Provide the (x, y) coordinate of the cell's center where the given text is located.  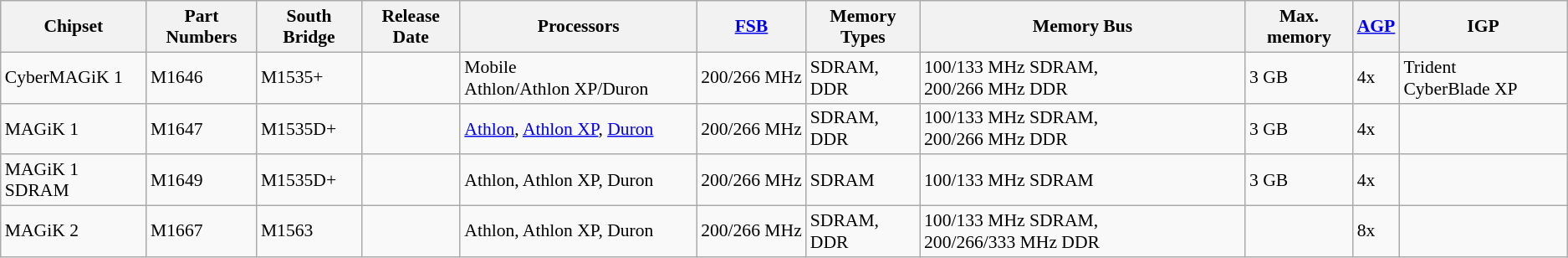
MAGiK 1 SDRAM (74, 181)
IGP (1483, 27)
SDRAM (863, 181)
Memory Types (863, 27)
South Bridge (309, 27)
Max. memory (1300, 27)
Processors (579, 27)
100/133 MHz SDRAM, 200/266/333 MHz DDR (1082, 231)
M1535+ (309, 77)
Release Date (411, 27)
M1647 (202, 129)
Chipset (74, 27)
Memory Bus (1082, 27)
M1649 (202, 181)
CyberMAGiK 1 (74, 77)
Mobile Athlon/Athlon XP/Duron (579, 77)
8x (1376, 231)
M1563 (309, 231)
FSB (751, 27)
M1646 (202, 77)
Trident CyberBlade XP (1483, 77)
MAGiK 2 (74, 231)
M1667 (202, 231)
Part Numbers (202, 27)
AGP (1376, 27)
MAGiK 1 (74, 129)
100/133 MHz SDRAM (1082, 181)
